Extract the [x, y] coordinate from the center of the cell holding the provided text.  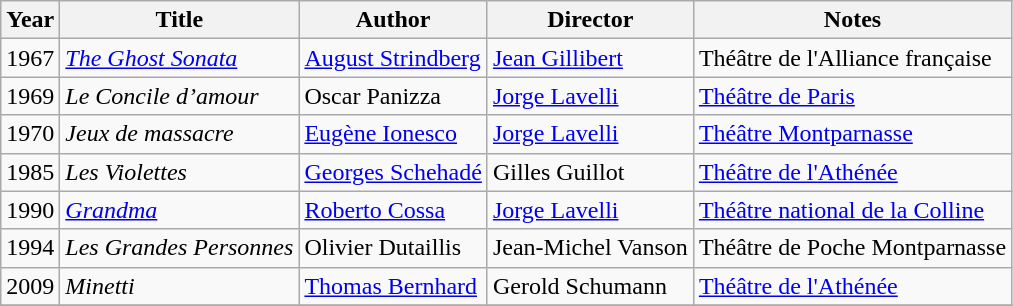
Jean-Michel Vanson [590, 248]
The Ghost Sonata [180, 58]
Eugène Ionesco [394, 134]
Oscar Panizza [394, 96]
Théâtre de Paris [852, 96]
Jeux de massacre [180, 134]
Year [30, 20]
1990 [30, 210]
Thomas Bernhard [394, 286]
1970 [30, 134]
Les Grandes Personnes [180, 248]
Théâtre de l'Alliance française [852, 58]
Théâtre de Poche Montparnasse [852, 248]
Gilles Guillot [590, 172]
August Strindberg [394, 58]
Le Concile d’amour [180, 96]
Notes [852, 20]
Director [590, 20]
Author [394, 20]
Gerold Schumann [590, 286]
1969 [30, 96]
Olivier Dutaillis [394, 248]
1967 [30, 58]
Roberto Cossa [394, 210]
1985 [30, 172]
Georges Schehadé [394, 172]
Grandma [180, 210]
Théâtre Montparnasse [852, 134]
1994 [30, 248]
Jean Gillibert [590, 58]
Les Violettes [180, 172]
Théâtre national de la Colline [852, 210]
2009 [30, 286]
Title [180, 20]
Minetti [180, 286]
